Return [x, y] of the center of cell containing provided text 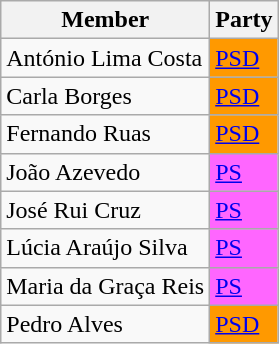
Maria da Graça Reis [106, 286]
José Rui Cruz [106, 210]
Member [106, 20]
João Azevedo [106, 172]
Lúcia Araújo Silva [106, 248]
Party [244, 20]
Carla Borges [106, 96]
Fernando Ruas [106, 134]
Pedro Alves [106, 324]
António Lima Costa [106, 58]
